Identify which cell holds the provided text, then report its (X, Y) central coordinate. 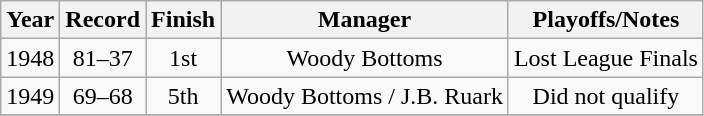
Did not qualify (606, 96)
Lost League Finals (606, 58)
Manager (365, 20)
Finish (184, 20)
Woody Bottoms (365, 58)
5th (184, 96)
1949 (30, 96)
Playoffs/Notes (606, 20)
69–68 (103, 96)
Woody Bottoms / J.B. Ruark (365, 96)
Record (103, 20)
Year (30, 20)
81–37 (103, 58)
1st (184, 58)
1948 (30, 58)
